Find where the given text appears and provide that cell's center as [X, Y] coordinate. 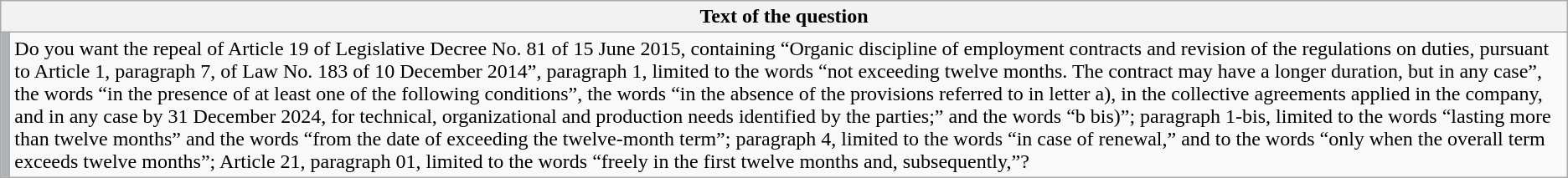
Text of the question [784, 17]
